Detect which cell encompasses the target text, then output its (x, y) center coordinate. 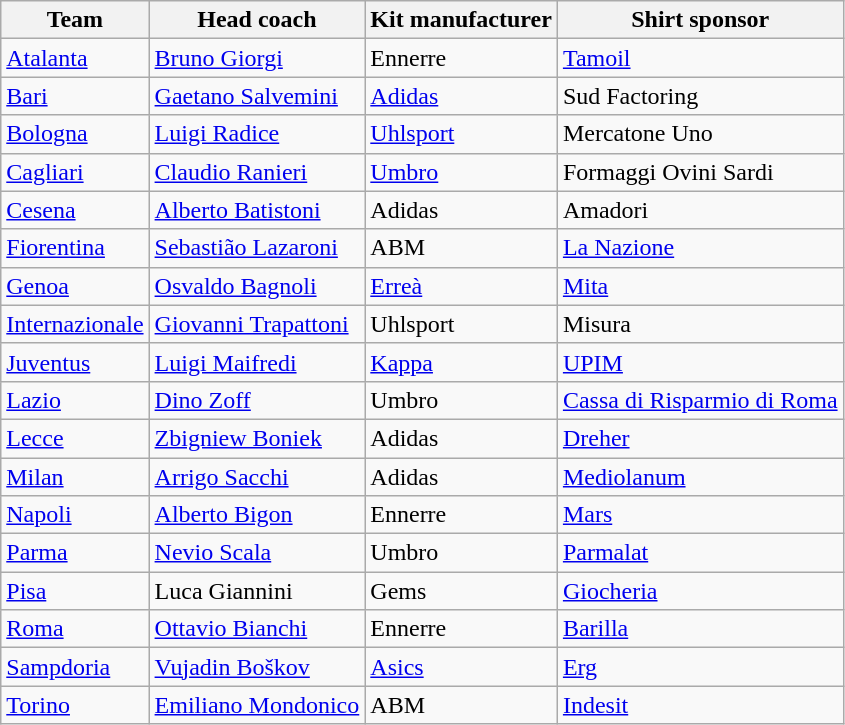
Arrigo Sacchi (257, 477)
Bruno Giorgi (257, 58)
Dreher (700, 438)
Sampdoria (75, 667)
Mediolanum (700, 477)
Shirt sponsor (700, 20)
Dino Zoff (257, 400)
Indesit (700, 705)
Parmalat (700, 553)
Asics (462, 667)
Sud Factoring (700, 96)
Giocheria (700, 591)
Team (75, 20)
Atalanta (75, 58)
Zbigniew Boniek (257, 438)
La Nazione (700, 248)
Fiorentina (75, 248)
Kit manufacturer (462, 20)
Luca Giannini (257, 591)
Cesena (75, 210)
Misura (700, 324)
Luigi Radice (257, 134)
Mars (700, 515)
UPIM (700, 362)
Gaetano Salvemini (257, 96)
Luigi Maifredi (257, 362)
Tamoil (700, 58)
Mercatone Uno (700, 134)
Cagliari (75, 172)
Lecce (75, 438)
Emiliano Mondonico (257, 705)
Nevio Scala (257, 553)
Kappa (462, 362)
Gems (462, 591)
Mita (700, 286)
Alberto Bigon (257, 515)
Internazionale (75, 324)
Erreà (462, 286)
Alberto Batistoni (257, 210)
Barilla (700, 629)
Osvaldo Bagnoli (257, 286)
Bologna (75, 134)
Cassa di Risparmio di Roma (700, 400)
Claudio Ranieri (257, 172)
Juventus (75, 362)
Bari (75, 96)
Erg (700, 667)
Roma (75, 629)
Napoli (75, 515)
Formaggi Ovini Sardi (700, 172)
Torino (75, 705)
Genoa (75, 286)
Ottavio Bianchi (257, 629)
Amadori (700, 210)
Parma (75, 553)
Lazio (75, 400)
Sebastião Lazaroni (257, 248)
Milan (75, 477)
Vujadin Boškov (257, 667)
Giovanni Trapattoni (257, 324)
Pisa (75, 591)
Head coach (257, 20)
